Detect which cell encompasses the target text, then output its (X, Y) center coordinate. 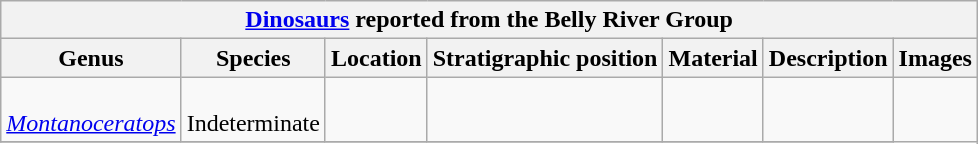
Dinosaurs reported from the Belly River Group (490, 20)
Montanoceratops (91, 110)
Images (935, 58)
Location (376, 58)
Indeterminate (253, 110)
Description (828, 58)
Material (713, 58)
Species (253, 58)
Stratigraphic position (545, 58)
Genus (91, 58)
